Return (x, y) of the center of cell containing provided text 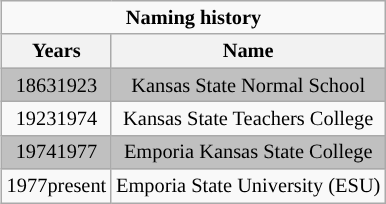
Name (248, 51)
Kansas State Teachers College (248, 119)
Kansas State Normal School (248, 85)
18631923 (56, 85)
1977present (56, 186)
19231974 (56, 119)
Naming history (194, 18)
Emporia Kansas State College (248, 152)
19741977 (56, 152)
Years (56, 51)
Emporia State University (ESU) (248, 186)
